Locate the cell with the specified text and output its (x, y) center coordinate. 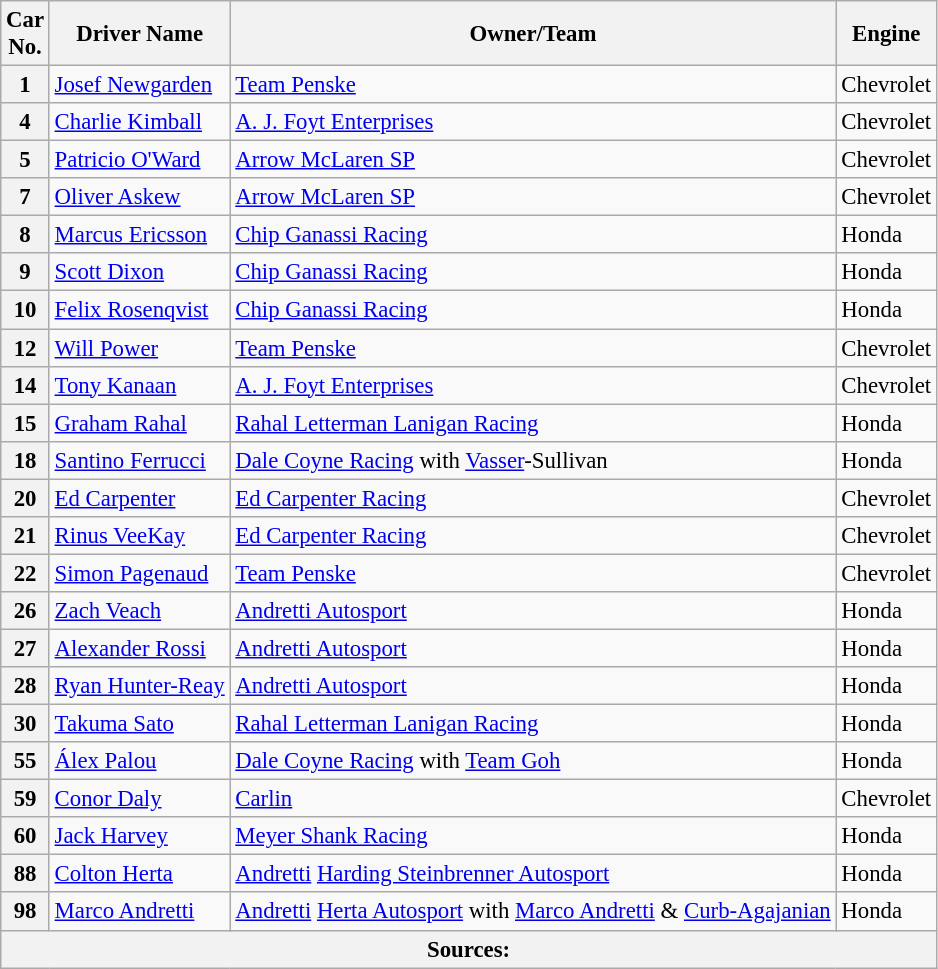
Engine (886, 34)
59 (26, 799)
Simon Pagenaud (140, 573)
Carlin (533, 799)
10 (26, 310)
26 (26, 611)
22 (26, 573)
Rinus VeeKay (140, 536)
Josef Newgarden (140, 85)
28 (26, 686)
1 (26, 85)
4 (26, 122)
Scott Dixon (140, 273)
20 (26, 498)
Marco Andretti (140, 912)
12 (26, 348)
Patricio O'Ward (140, 160)
7 (26, 197)
Felix Rosenqvist (140, 310)
Ryan Hunter-Reay (140, 686)
Colton Herta (140, 874)
55 (26, 761)
Álex Palou (140, 761)
21 (26, 536)
88 (26, 874)
Ed Carpenter (140, 498)
Owner/Team (533, 34)
Takuma Sato (140, 724)
5 (26, 160)
8 (26, 235)
Santino Ferrucci (140, 460)
15 (26, 423)
Sources: (469, 949)
Alexander Rossi (140, 648)
30 (26, 724)
Oliver Askew (140, 197)
14 (26, 385)
Marcus Ericsson (140, 235)
Will Power (140, 348)
Charlie Kimball (140, 122)
Conor Daly (140, 799)
Driver Name (140, 34)
Andretti Herta Autosport with Marco Andretti & Curb-Agajanian (533, 912)
Dale Coyne Racing with Team Goh (533, 761)
Tony Kanaan (140, 385)
60 (26, 836)
27 (26, 648)
CarNo. (26, 34)
98 (26, 912)
9 (26, 273)
Andretti Harding Steinbrenner Autosport (533, 874)
Dale Coyne Racing with Vasser-Sullivan (533, 460)
Meyer Shank Racing (533, 836)
Zach Veach (140, 611)
Graham Rahal (140, 423)
Jack Harvey (140, 836)
18 (26, 460)
